Extract the (X, Y) coordinate from the center of the cell holding the provided text.  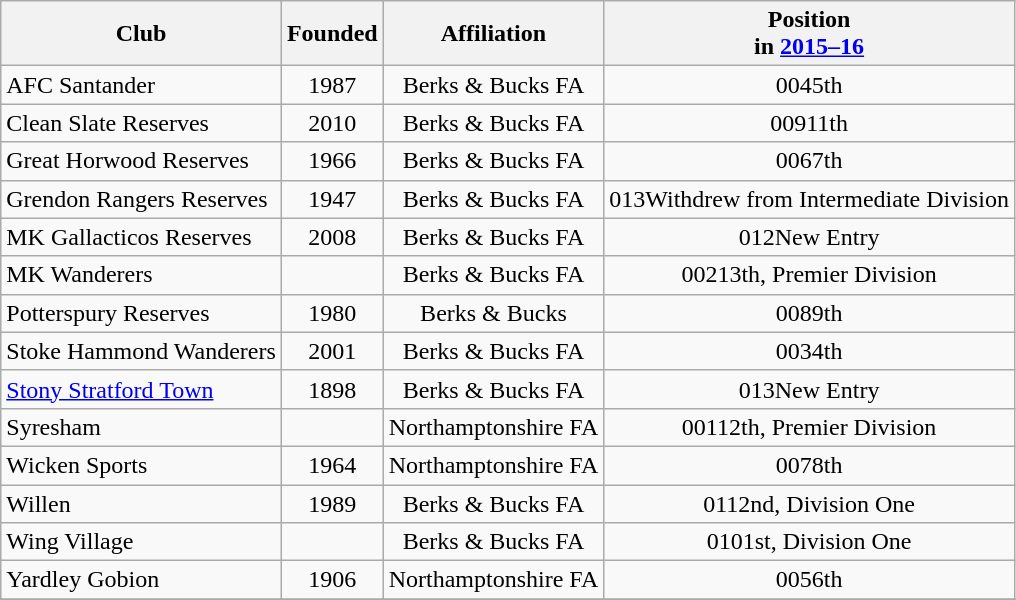
Positionin 2015–16 (810, 34)
MK Wanderers (142, 275)
0045th (810, 85)
AFC Santander (142, 85)
00213th, Premier Division (810, 275)
1989 (332, 503)
0078th (810, 465)
Willen (142, 503)
1966 (332, 161)
1980 (332, 313)
Potterspury Reserves (142, 313)
Founded (332, 34)
MK Gallacticos Reserves (142, 237)
Clean Slate Reserves (142, 123)
Grendon Rangers Reserves (142, 199)
1947 (332, 199)
012New Entry (810, 237)
Berks & Bucks (494, 313)
Syresham (142, 427)
013Withdrew from Intermediate Division (810, 199)
013New Entry (810, 389)
00911th (810, 123)
Affiliation (494, 34)
Stoke Hammond Wanderers (142, 351)
2010 (332, 123)
00112th, Premier Division (810, 427)
0112nd, Division One (810, 503)
2008 (332, 237)
0101st, Division One (810, 542)
0056th (810, 580)
Club (142, 34)
2001 (332, 351)
Yardley Gobion (142, 580)
Wicken Sports (142, 465)
0034th (810, 351)
0067th (810, 161)
1906 (332, 580)
Great Horwood Reserves (142, 161)
Stony Stratford Town (142, 389)
Wing Village (142, 542)
1987 (332, 85)
1898 (332, 389)
1964 (332, 465)
0089th (810, 313)
